Capture the cell that displays the provided text and extract its [x, y] central coordinate. 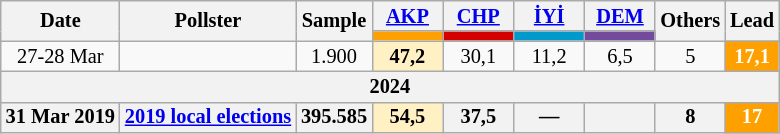
Lead [752, 20]
Date [60, 20]
17 [752, 118]
AKP [408, 16]
395.585 [334, 118]
2024 [390, 86]
27-28 Mar [60, 56]
Others [690, 20]
DEM [620, 16]
CHP [478, 16]
— [550, 118]
5 [690, 56]
11,2 [550, 56]
54,5 [408, 118]
İYİ [550, 16]
47,2 [408, 56]
1.900 [334, 56]
30,1 [478, 56]
37,5 [478, 118]
17,1 [752, 56]
6,5 [620, 56]
Pollster [208, 20]
Sample [334, 20]
8 [690, 118]
2019 local elections [208, 118]
31 Mar 2019 [60, 118]
